Locate the cell with the specified text and output its (x, y) center coordinate. 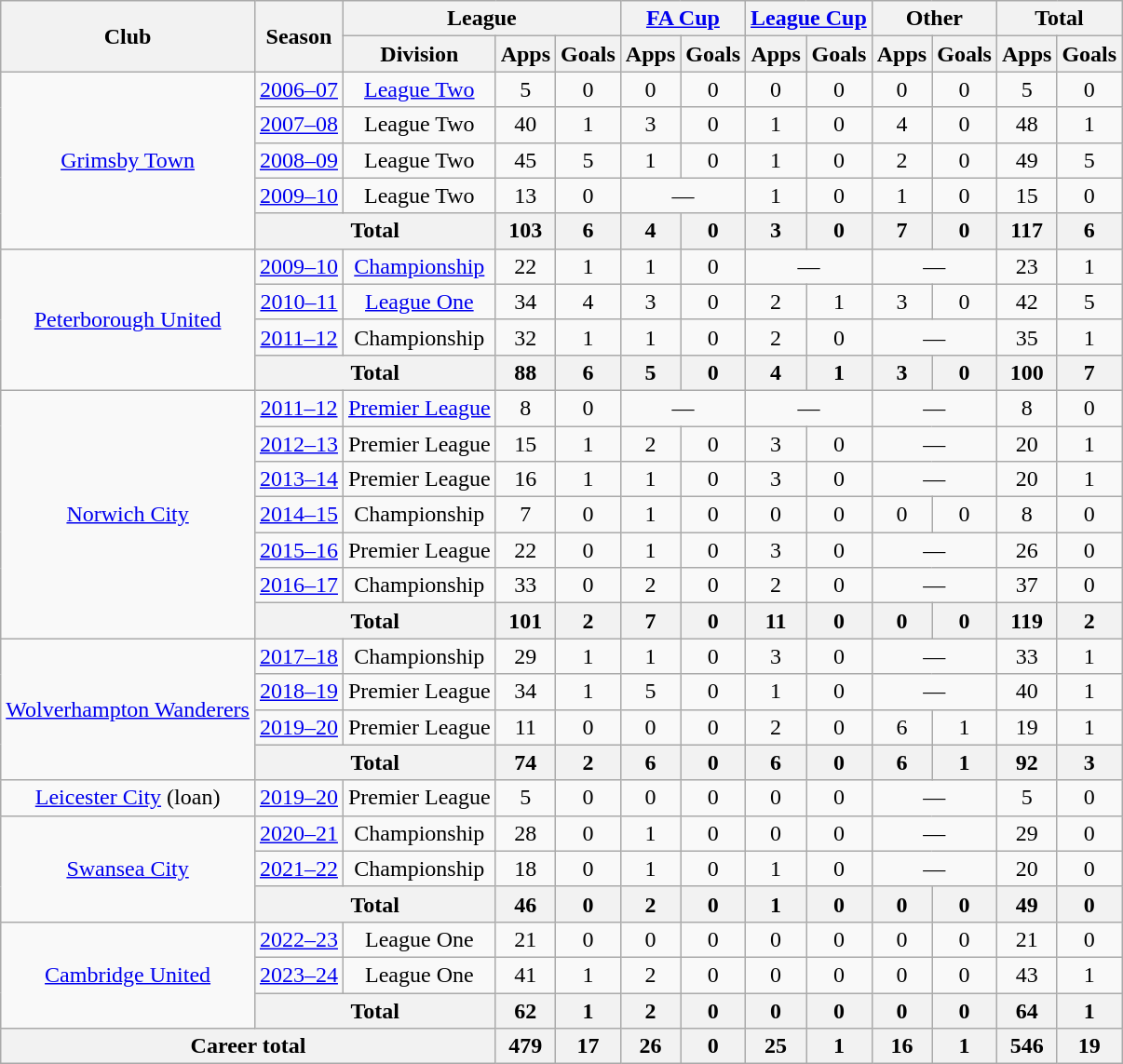
Career total (248, 1046)
League (481, 19)
41 (525, 975)
43 (1026, 975)
2012–13 (298, 444)
2013–14 (298, 479)
28 (525, 833)
Norwich City (129, 514)
35 (1026, 337)
18 (525, 869)
13 (525, 195)
479 (525, 1046)
42 (1026, 302)
100 (1026, 372)
Division (419, 54)
88 (525, 372)
2007–08 (298, 125)
2017–18 (298, 656)
Leicester City (loan) (129, 798)
48 (1026, 125)
101 (525, 621)
37 (1026, 586)
92 (1026, 762)
Peterborough United (129, 319)
2008–09 (298, 160)
546 (1026, 1046)
Season (298, 36)
2006–07 (298, 89)
23 (1026, 266)
2021–22 (298, 869)
2010–11 (298, 302)
62 (525, 1010)
64 (1026, 1010)
103 (525, 231)
League Cup (809, 19)
2020–21 (298, 833)
2016–17 (298, 586)
74 (525, 762)
2014–15 (298, 515)
Grimsby Town (129, 160)
2018–19 (298, 692)
32 (525, 337)
17 (589, 1046)
119 (1026, 621)
Swansea City (129, 869)
2023–24 (298, 975)
Club (129, 36)
2015–16 (298, 550)
Other (934, 19)
45 (525, 160)
2022–23 (298, 939)
Cambridge United (129, 975)
46 (525, 904)
25 (777, 1046)
Wolverhampton Wanderers (129, 709)
117 (1026, 231)
FA Cup (683, 19)
